Pinpoint the cell where the given text exists, returning its (x, y) midpoint coordinate. 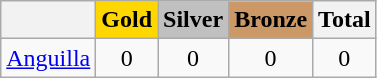
Total (345, 20)
Gold (127, 20)
Anguilla (48, 58)
Silver (194, 20)
Bronze (271, 20)
